Identify which cell holds the provided text, then report its (x, y) central coordinate. 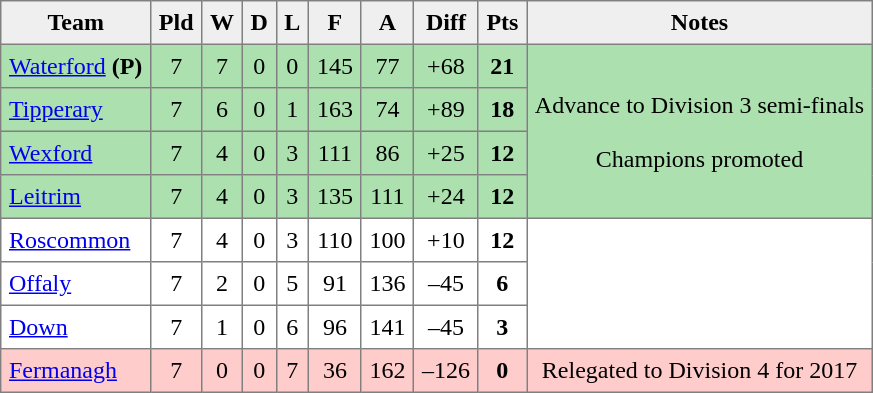
+24 (446, 197)
Roscommon (76, 240)
77 (387, 66)
18 (502, 110)
Diff (446, 23)
2 (222, 284)
Advance to Division 3 semi-finalsChampions promoted (700, 131)
86 (387, 153)
+25 (446, 153)
Leitrim (76, 197)
96 (335, 327)
5 (292, 284)
Team (76, 23)
Pts (502, 23)
+68 (446, 66)
145 (335, 66)
Waterford (P) (76, 66)
36 (335, 371)
100 (387, 240)
136 (387, 284)
Wexford (76, 153)
Fermanagh (76, 371)
+89 (446, 110)
21 (502, 66)
Pld (176, 23)
Tipperary (76, 110)
Offaly (76, 284)
141 (387, 327)
L (292, 23)
D (259, 23)
135 (335, 197)
F (335, 23)
Down (76, 327)
74 (387, 110)
–126 (446, 371)
162 (387, 371)
91 (335, 284)
Relegated to Division 4 for 2017 (700, 371)
A (387, 23)
W (222, 23)
Notes (700, 23)
+10 (446, 240)
110 (335, 240)
163 (335, 110)
